Identify which cell holds the provided text, then report its [X, Y] central coordinate. 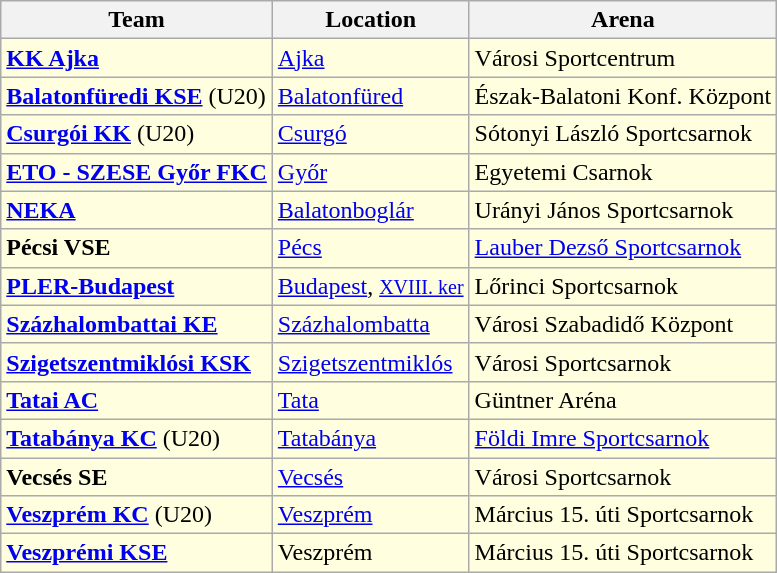
Tatabánya [370, 438]
Földi Imre Sportcsarnok [623, 438]
Százhalombatta [370, 324]
Budapest, XVIII. ker [370, 286]
Százhalombattai KE [137, 324]
Vecsés [370, 477]
Vecsés SE [137, 477]
Sótonyi László Sportcsarnok [623, 134]
Csurgói KK (U20) [137, 134]
Veszprémi KSE [137, 553]
Győr [370, 172]
Városi Szabadidő Központ [623, 324]
Egyetemi Csarnok [623, 172]
Csurgó [370, 134]
NEKA [137, 210]
Városi Sportcentrum [623, 58]
Tatabánya KC (U20) [137, 438]
Lőrinci Sportcsarnok [623, 286]
Arena [623, 20]
Balatonfüredi KSE (U20) [137, 96]
Team [137, 20]
Szigetszentmiklósi KSK [137, 362]
KK Ajka [137, 58]
Szigetszentmiklós [370, 362]
Tata [370, 400]
Güntner Aréna [623, 400]
PLER-Budapest [137, 286]
Location [370, 20]
Észak-Balatoni Konf. Központ [623, 96]
Tatai AC [137, 400]
Ajka [370, 58]
Pécsi VSE [137, 248]
Urányi János Sportcsarnok [623, 210]
ETO - SZESE Győr FKC [137, 172]
Pécs [370, 248]
Lauber Dezső Sportcsarnok [623, 248]
Veszprém KC (U20) [137, 515]
Balatonfüred [370, 96]
Balatonboglár [370, 210]
